Identify which cell holds the provided text, then report its (X, Y) central coordinate. 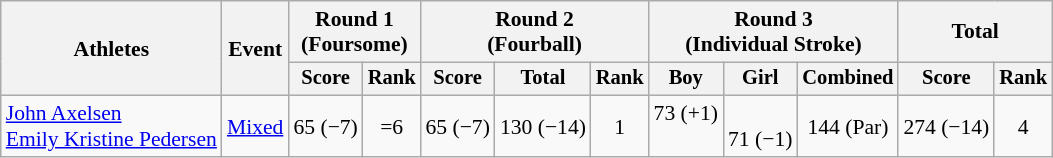
144 (Par) (848, 126)
1 (620, 126)
Athletes (112, 48)
Mixed (255, 126)
Boy (686, 79)
=6 (392, 126)
274 (−14) (946, 126)
Combined (848, 79)
Event (255, 48)
Round 1(Foursome) (354, 32)
Girl (760, 79)
71 (−1) (760, 126)
Round 2(Fourball) (534, 32)
130 (−14) (543, 126)
John AxelsenEmily Kristine Pedersen (112, 126)
73 (+1) (686, 126)
4 (1023, 126)
Round 3(Individual Stroke) (774, 32)
